Extract the (x, y) coordinate from the center of the cell holding the provided text.  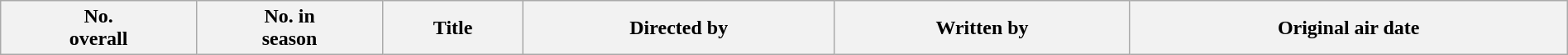
Written by (982, 28)
Directed by (678, 28)
No. inseason (289, 28)
Original air date (1348, 28)
Title (453, 28)
No.overall (99, 28)
